Provide the [x, y] coordinate of the cell's center where the given text is located.  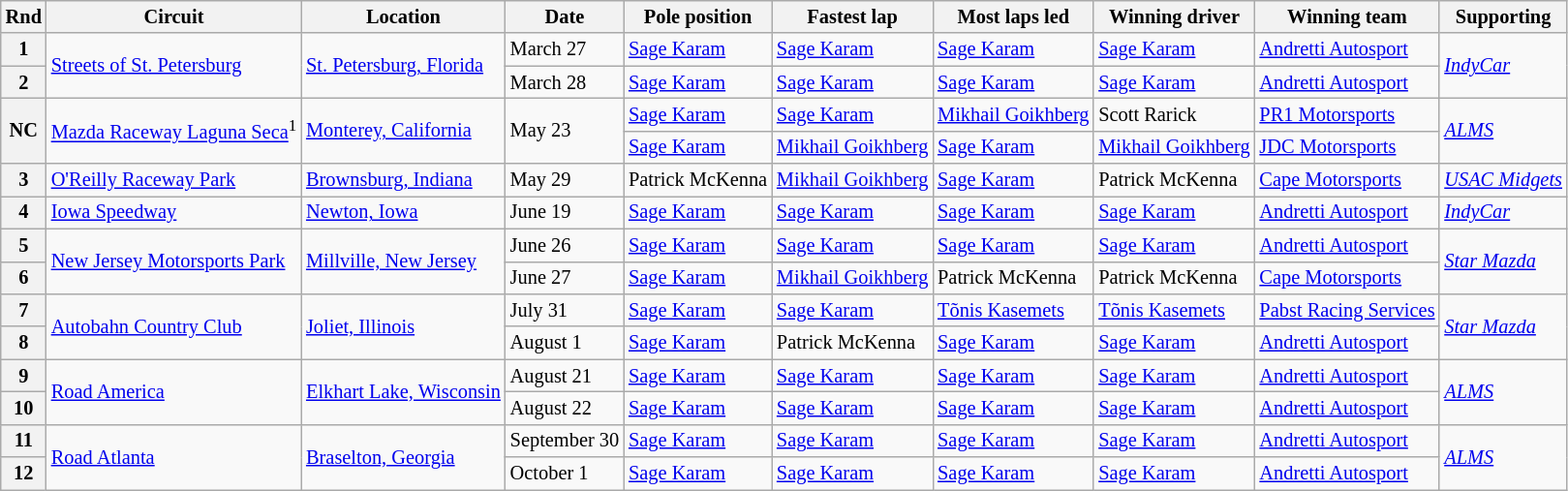
Elkhart Lake, Wisconsin [403, 391]
June 19 [565, 212]
6 [23, 278]
Iowa Speedway [174, 212]
PR1 Motorsports [1348, 114]
March 28 [565, 82]
3 [23, 180]
NC [23, 130]
10 [23, 408]
Millville, New Jersey [403, 261]
May 29 [565, 180]
Most laps led [1013, 16]
O'Reilly Raceway Park [174, 180]
Scott Rarick [1174, 114]
New Jersey Motorsports Park [174, 261]
March 27 [565, 49]
June 27 [565, 278]
Supporting [1503, 16]
1 [23, 49]
August 22 [565, 408]
Rnd [23, 16]
Date [565, 16]
May 23 [565, 130]
Pabst Racing Services [1348, 310]
Newton, Iowa [403, 212]
11 [23, 441]
Winning team [1348, 16]
Road America [174, 391]
Pole position [697, 16]
7 [23, 310]
Road Atlanta [174, 457]
8 [23, 343]
Brownsburg, Indiana [403, 180]
September 30 [565, 441]
5 [23, 245]
Location [403, 16]
Streets of St. Petersburg [174, 66]
St. Petersburg, Florida [403, 66]
USAC Midgets [1503, 180]
9 [23, 376]
August 1 [565, 343]
4 [23, 212]
12 [23, 474]
Mazda Raceway Laguna Seca1 [174, 130]
Fastest lap [852, 16]
Braselton, Georgia [403, 457]
July 31 [565, 310]
2 [23, 82]
JDC Motorsports [1348, 147]
Joliet, Illinois [403, 325]
June 26 [565, 245]
Monterey, California [403, 130]
October 1 [565, 474]
August 21 [565, 376]
Winning driver [1174, 16]
Autobahn Country Club [174, 325]
Circuit [174, 16]
